Return [x, y] of the center of cell containing provided text 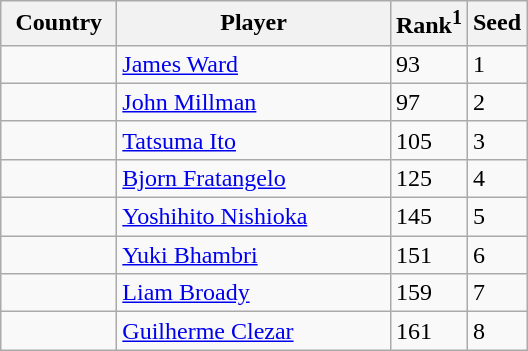
1 [496, 64]
7 [496, 293]
Tatsuma Ito [254, 140]
159 [428, 293]
Guilherme Clezar [254, 331]
Liam Broady [254, 293]
97 [428, 102]
Bjorn Fratangelo [254, 178]
Player [254, 24]
3 [496, 140]
Rank1 [428, 24]
2 [496, 102]
Seed [496, 24]
Country [59, 24]
161 [428, 331]
125 [428, 178]
5 [496, 217]
8 [496, 331]
145 [428, 217]
James Ward [254, 64]
Yuki Bhambri [254, 255]
151 [428, 255]
6 [496, 255]
John Millman [254, 102]
105 [428, 140]
93 [428, 64]
Yoshihito Nishioka [254, 217]
4 [496, 178]
